Determine the (X, Y) coordinate at the center of the cell enclosing the given text.  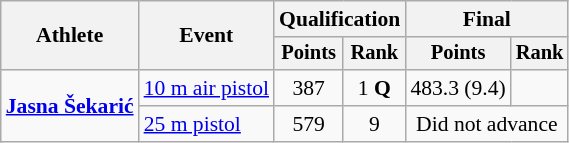
483.3 (9.4) (458, 88)
Did not advance (486, 124)
25 m pistol (206, 124)
Event (206, 36)
387 (308, 88)
Athlete (70, 36)
579 (308, 124)
Jasna Šekarić (70, 106)
9 (374, 124)
10 m air pistol (206, 88)
Final (486, 19)
1 Q (374, 88)
Qualification (340, 19)
